Find where the given text appears and provide that cell's center as (X, Y) coordinate. 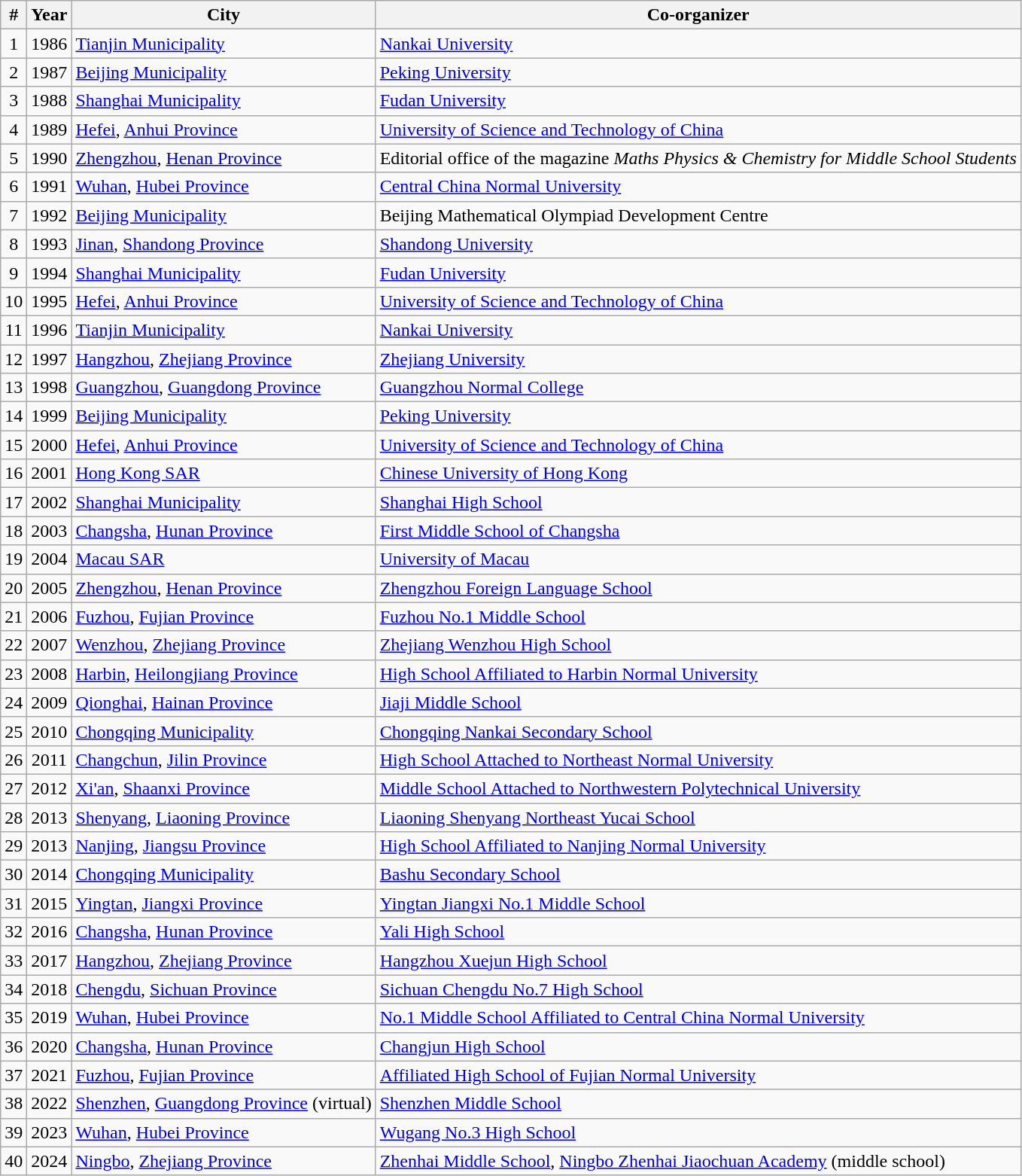
2017 (50, 961)
1986 (50, 44)
Shenzhen Middle School (698, 1104)
2014 (50, 875)
19 (14, 559)
Fuzhou No.1 Middle School (698, 617)
38 (14, 1104)
Liaoning Shenyang Northeast Yucai School (698, 817)
1 (14, 44)
Hong Kong SAR (224, 474)
14 (14, 416)
Middle School Attached to Northwestern Polytechnical University (698, 788)
31 (14, 903)
2007 (50, 645)
2006 (50, 617)
33 (14, 961)
High School Affiliated to Harbin Normal University (698, 674)
Macau SAR (224, 559)
Changchun, Jilin Province (224, 760)
2008 (50, 674)
2010 (50, 731)
Chinese University of Hong Kong (698, 474)
Co-organizer (698, 15)
2009 (50, 702)
High School Attached to Northeast Normal University (698, 760)
23 (14, 674)
29 (14, 846)
First Middle School of Changsha (698, 531)
Bashu Secondary School (698, 875)
1998 (50, 388)
Shandong University (698, 244)
1997 (50, 359)
Chongqing Nankai Secondary School (698, 731)
32 (14, 932)
6 (14, 187)
Yingtan Jiangxi No.1 Middle School (698, 903)
22 (14, 645)
Xi'an, Shaanxi Province (224, 788)
18 (14, 531)
1992 (50, 215)
2011 (50, 760)
Ningbo, Zhejiang Province (224, 1161)
40 (14, 1161)
2004 (50, 559)
2003 (50, 531)
2023 (50, 1132)
39 (14, 1132)
High School Affiliated to Nanjing Normal University (698, 846)
15 (14, 445)
Zhejiang University (698, 359)
Jiaji Middle School (698, 702)
Beijing Mathematical Olympiad Development Centre (698, 215)
2001 (50, 474)
30 (14, 875)
# (14, 15)
Zhengzhou Foreign Language School (698, 588)
2015 (50, 903)
1991 (50, 187)
1993 (50, 244)
17 (14, 502)
3 (14, 101)
9 (14, 273)
Shenyang, Liaoning Province (224, 817)
1999 (50, 416)
4 (14, 129)
1989 (50, 129)
2022 (50, 1104)
2012 (50, 788)
20 (14, 588)
37 (14, 1075)
24 (14, 702)
1996 (50, 330)
Affiliated High School of Fujian Normal University (698, 1075)
36 (14, 1047)
5 (14, 158)
Jinan, Shandong Province (224, 244)
1990 (50, 158)
1995 (50, 301)
Yingtan, Jiangxi Province (224, 903)
City (224, 15)
2 (14, 72)
35 (14, 1018)
2016 (50, 932)
21 (14, 617)
1987 (50, 72)
Yali High School (698, 932)
1988 (50, 101)
Changjun High School (698, 1047)
Sichuan Chengdu No.7 High School (698, 989)
Year (50, 15)
1994 (50, 273)
2018 (50, 989)
28 (14, 817)
Wugang No.3 High School (698, 1132)
Zhenhai Middle School, Ningbo Zhenhai Jiaochuan Academy (middle school) (698, 1161)
2000 (50, 445)
26 (14, 760)
Guangzhou, Guangdong Province (224, 388)
7 (14, 215)
2002 (50, 502)
25 (14, 731)
Wenzhou, Zhejiang Province (224, 645)
12 (14, 359)
10 (14, 301)
11 (14, 330)
Nanjing, Jiangsu Province (224, 846)
Editorial office of the magazine Maths Physics & Chemistry for Middle School Students (698, 158)
Central China Normal University (698, 187)
13 (14, 388)
Shenzhen, Guangdong Province (virtual) (224, 1104)
8 (14, 244)
University of Macau (698, 559)
2024 (50, 1161)
Shanghai High School (698, 502)
Guangzhou Normal College (698, 388)
34 (14, 989)
2019 (50, 1018)
No.1 Middle School Affiliated to Central China Normal University (698, 1018)
Harbin, Heilongjiang Province (224, 674)
27 (14, 788)
Qionghai, Hainan Province (224, 702)
Chengdu, Sichuan Province (224, 989)
16 (14, 474)
2005 (50, 588)
Zhejiang Wenzhou High School (698, 645)
2020 (50, 1047)
Hangzhou Xuejun High School (698, 961)
2021 (50, 1075)
